Output the (x, y) coordinate of the center of the cell containing the given text.  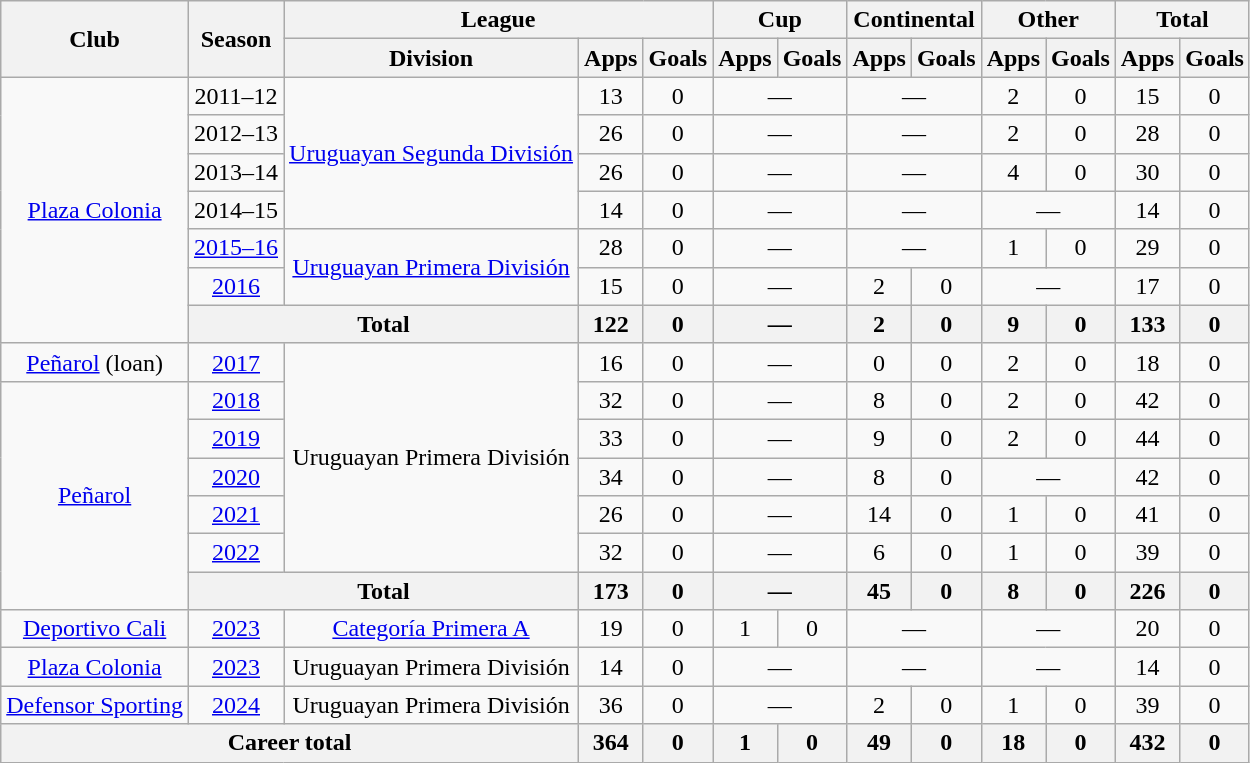
133 (1147, 324)
17 (1147, 286)
49 (879, 743)
2011–12 (236, 96)
2017 (236, 362)
Cup (780, 20)
Peñarol (95, 495)
432 (1147, 743)
4 (1013, 172)
2021 (236, 515)
2019 (236, 438)
13 (611, 96)
Division (432, 58)
2014–15 (236, 210)
226 (1147, 591)
6 (879, 553)
2018 (236, 400)
Defensor Sporting (95, 705)
Peñarol (loan) (95, 362)
Continental (914, 20)
2022 (236, 553)
41 (1147, 515)
2020 (236, 477)
2015–16 (236, 248)
122 (611, 324)
League (498, 20)
19 (611, 629)
45 (879, 591)
30 (1147, 172)
173 (611, 591)
2024 (236, 705)
2013–14 (236, 172)
2016 (236, 286)
34 (611, 477)
Club (95, 39)
Career total (290, 743)
29 (1147, 248)
364 (611, 743)
16 (611, 362)
20 (1147, 629)
44 (1147, 438)
2012–13 (236, 134)
Categoría Primera A (432, 629)
Uruguayan Segunda División (432, 153)
Deportivo Cali (95, 629)
36 (611, 705)
Season (236, 39)
Other (1048, 20)
33 (611, 438)
